From the cell containing the given text, extract its center point as [x, y] coordinate. 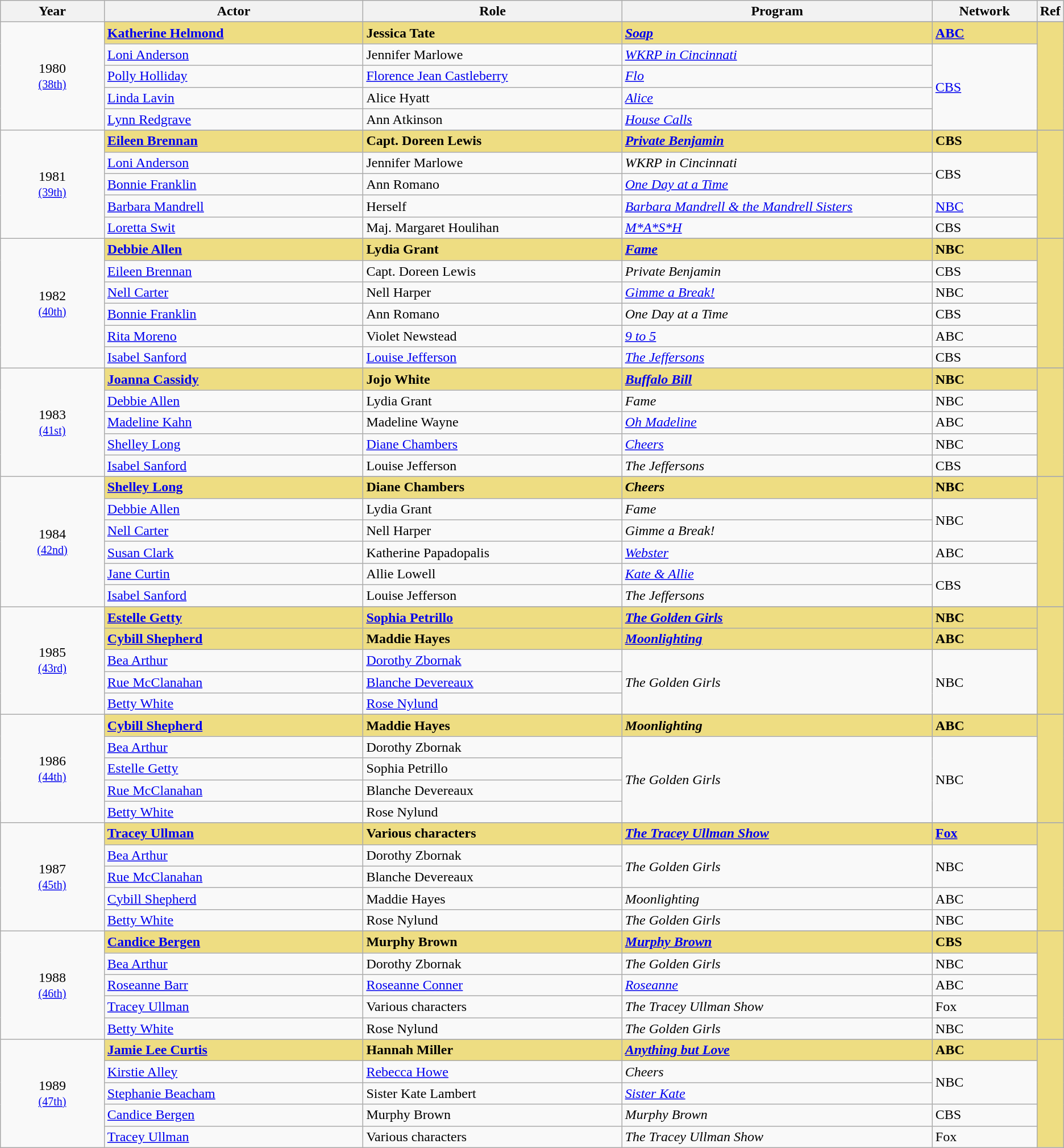
1989 (47th) [52, 1093]
Sister Kate [777, 1093]
Roseanne Barr [234, 985]
Ann Atkinson [492, 119]
Jessica Tate [492, 33]
Ref [1050, 11]
1984 (42nd) [52, 541]
Joanna Cassidy [234, 379]
Maj. Margaret Houlihan [492, 227]
Program [777, 11]
Loretta Swit [234, 227]
1988 (46th) [52, 985]
Rebecca Howe [492, 1072]
House Calls [777, 119]
Actor [234, 11]
Herself [492, 206]
Buffalo Bill [777, 379]
Alice Hyatt [492, 98]
Oh Madeline [777, 422]
1985 (43rd) [52, 660]
Jane Curtin [234, 574]
Stephanie Beacham [234, 1093]
Kate & Allie [777, 574]
Susan Clark [234, 552]
1982 (40th) [52, 303]
Lynn Redgrave [234, 119]
1987 (45th) [52, 877]
Webster [777, 552]
Florence Jean Castleberry [492, 76]
Hannah Miller [492, 1050]
Barbara Mandrell [234, 206]
Violet Newstead [492, 336]
Madeline Wayne [492, 422]
Jamie Lee Curtis [234, 1050]
Sister Kate Lambert [492, 1093]
Katherine Helmond [234, 33]
Kirstie Alley [234, 1072]
M*A*S*H [777, 227]
Anything but Love [777, 1050]
Polly Holliday [234, 76]
1986 (44th) [52, 769]
Allie Lowell [492, 574]
Year [52, 11]
Alice [777, 98]
Madeline Kahn [234, 422]
Rita Moreno [234, 336]
Katherine Papadopalis [492, 552]
Role [492, 11]
Flo [777, 76]
1981 (39th) [52, 184]
Roseanne Conner [492, 985]
Network [984, 11]
1983 (41st) [52, 422]
9 to 5 [777, 336]
Soap [777, 33]
Roseanne [777, 985]
Linda Lavin [234, 98]
1980 (38th) [52, 76]
Barbara Mandrell & the Mandrell Sisters [777, 206]
Jojo White [492, 379]
